Determine the (X, Y) coordinate at the center of the cell enclosing the given text.  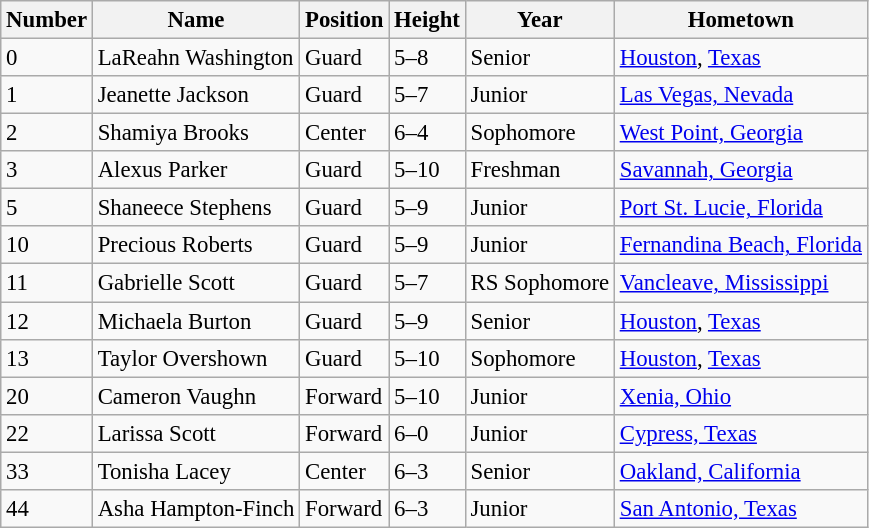
6–0 (427, 433)
Height (427, 20)
3 (47, 170)
5–8 (427, 58)
6–4 (427, 133)
Alexus Parker (196, 170)
Asha Hampton-Finch (196, 509)
Larissa Scott (196, 433)
Vancleave, Mississippi (740, 283)
Year (540, 20)
Savannah, Georgia (740, 170)
Port St. Lucie, Florida (740, 208)
Taylor Overshown (196, 358)
Gabrielle Scott (196, 283)
Jeanette Jackson (196, 95)
Fernandina Beach, Florida (740, 245)
13 (47, 358)
Shamiya Brooks (196, 133)
33 (47, 471)
Shaneece Stephens (196, 208)
Tonisha Lacey (196, 471)
LaReahn Washington (196, 58)
San Antonio, Texas (740, 509)
12 (47, 321)
11 (47, 283)
10 (47, 245)
Cameron Vaughn (196, 396)
2 (47, 133)
West Point, Georgia (740, 133)
Position (344, 20)
Freshman (540, 170)
22 (47, 433)
Name (196, 20)
0 (47, 58)
Precious Roberts (196, 245)
Hometown (740, 20)
20 (47, 396)
Xenia, Ohio (740, 396)
Cypress, Texas (740, 433)
5 (47, 208)
1 (47, 95)
Michaela Burton (196, 321)
Las Vegas, Nevada (740, 95)
44 (47, 509)
RS Sophomore (540, 283)
Number (47, 20)
Oakland, California (740, 471)
